Locate the cell with the specified text and output its (X, Y) center coordinate. 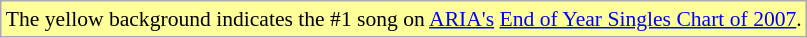
The yellow background indicates the #1 song on ARIA's End of Year Singles Chart of 2007. (404, 19)
